From the cell containing the given text, extract its center point as [x, y] coordinate. 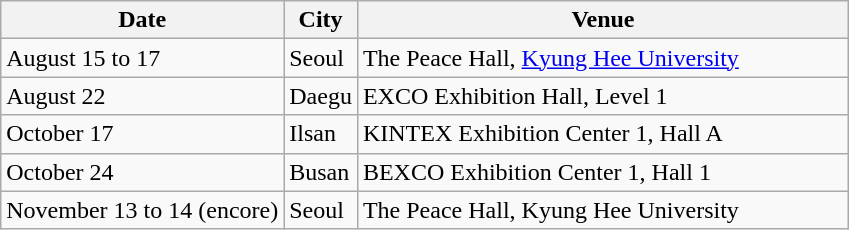
Date [142, 20]
August 15 to 17 [142, 58]
EXCO Exhibition Hall, Level 1 [602, 96]
Venue [602, 20]
BEXCO Exhibition Center 1, Hall 1 [602, 172]
August 22 [142, 96]
KINTEX Exhibition Center 1, Hall A [602, 134]
Ilsan [321, 134]
Busan [321, 172]
October 17 [142, 134]
Daegu [321, 96]
November 13 to 14 (encore) [142, 210]
City [321, 20]
October 24 [142, 172]
